Return (x, y) of the center of cell containing provided text 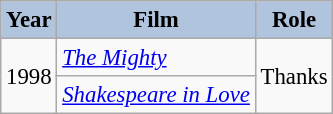
Shakespeare in Love (156, 95)
Film (156, 20)
Role (294, 20)
Thanks (294, 76)
Year (29, 20)
1998 (29, 76)
The Mighty (156, 58)
